From the cell containing the given text, extract its center point as [X, Y] coordinate. 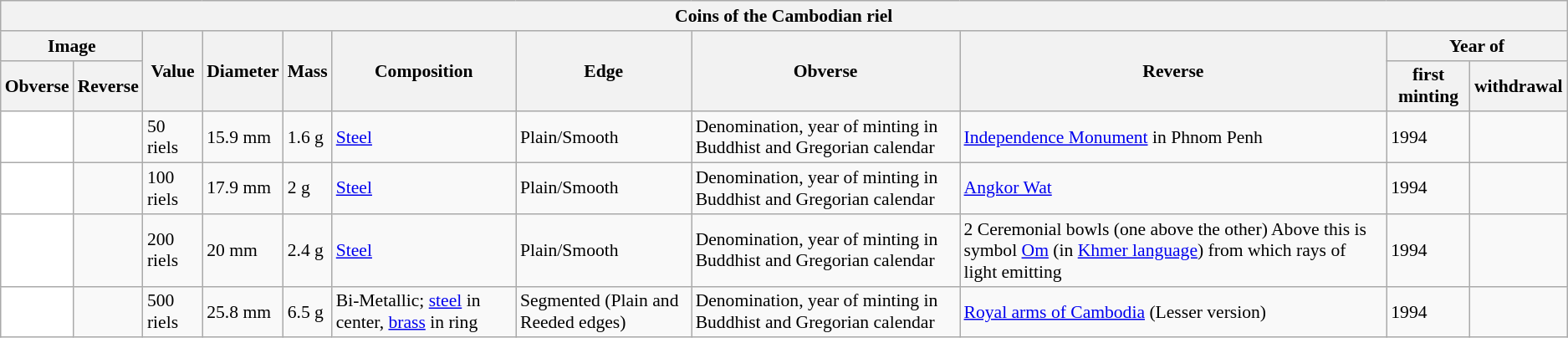
17.9 mm [243, 189]
500 riels [172, 311]
Edge [604, 72]
25.8 mm [243, 311]
Coins of the Cambodian riel [784, 16]
Diameter [243, 72]
100 riels [172, 189]
20 mm [243, 251]
Value [172, 72]
Independence Monument in Phnom Penh [1174, 137]
50 riels [172, 137]
200 riels [172, 251]
Mass [308, 72]
Segmented (Plain and Reeded edges) [604, 311]
Bi-Metallic; steel in center, brass in ring [424, 311]
first minting [1428, 85]
Image [72, 46]
withdrawal [1519, 85]
6.5 g [308, 311]
2.4 g [308, 251]
15.9 mm [243, 137]
Composition [424, 72]
2 Ceremonial bowls (one above the other) Above this is symbol Om (in Khmer language) from which rays of light emitting [1174, 251]
1.6 g [308, 137]
Angkor Wat [1174, 189]
Royal arms of Cambodia (Lesser version) [1174, 311]
2 g [308, 189]
Year of [1477, 46]
